Return [x, y] of the center of cell containing provided text 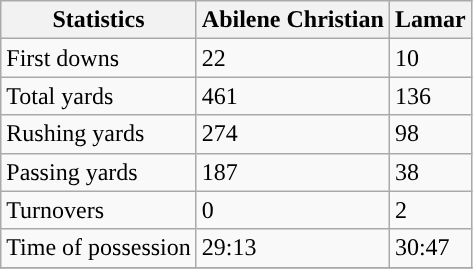
Turnovers [99, 210]
Rushing yards [99, 134]
Total yards [99, 96]
38 [430, 172]
187 [292, 172]
274 [292, 134]
10 [430, 58]
22 [292, 58]
2 [430, 210]
Abilene Christian [292, 20]
30:47 [430, 248]
461 [292, 96]
Passing yards [99, 172]
136 [430, 96]
Lamar [430, 20]
Time of possession [99, 248]
First downs [99, 58]
0 [292, 210]
Statistics [99, 20]
29:13 [292, 248]
98 [430, 134]
